Return (x, y) of the center of cell containing provided text 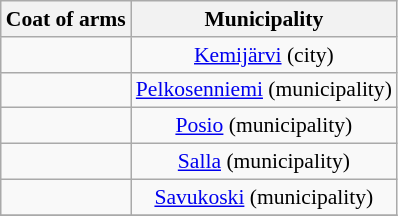
Savukoski (municipality) (264, 197)
Municipality (264, 19)
Kemijärvi (city) (264, 55)
Pelkosenniemi (municipality) (264, 90)
Posio (municipality) (264, 126)
Coat of arms (66, 19)
Salla (municipality) (264, 162)
